From the cell containing the given text, extract its center point as (x, y) coordinate. 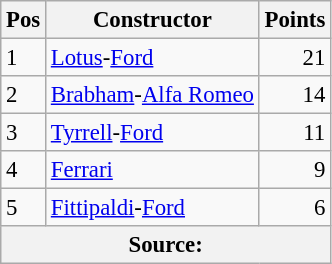
5 (24, 208)
2 (24, 95)
6 (294, 208)
Ferrari (153, 170)
11 (294, 133)
1 (24, 58)
21 (294, 58)
Pos (24, 20)
Points (294, 20)
Tyrrell-Ford (153, 133)
4 (24, 170)
9 (294, 170)
14 (294, 95)
3 (24, 133)
Lotus-Ford (153, 58)
Constructor (153, 20)
Source: (166, 245)
Brabham-Alfa Romeo (153, 95)
Fittipaldi-Ford (153, 208)
